Output the [x, y] coordinate of the center of the cell containing the given text.  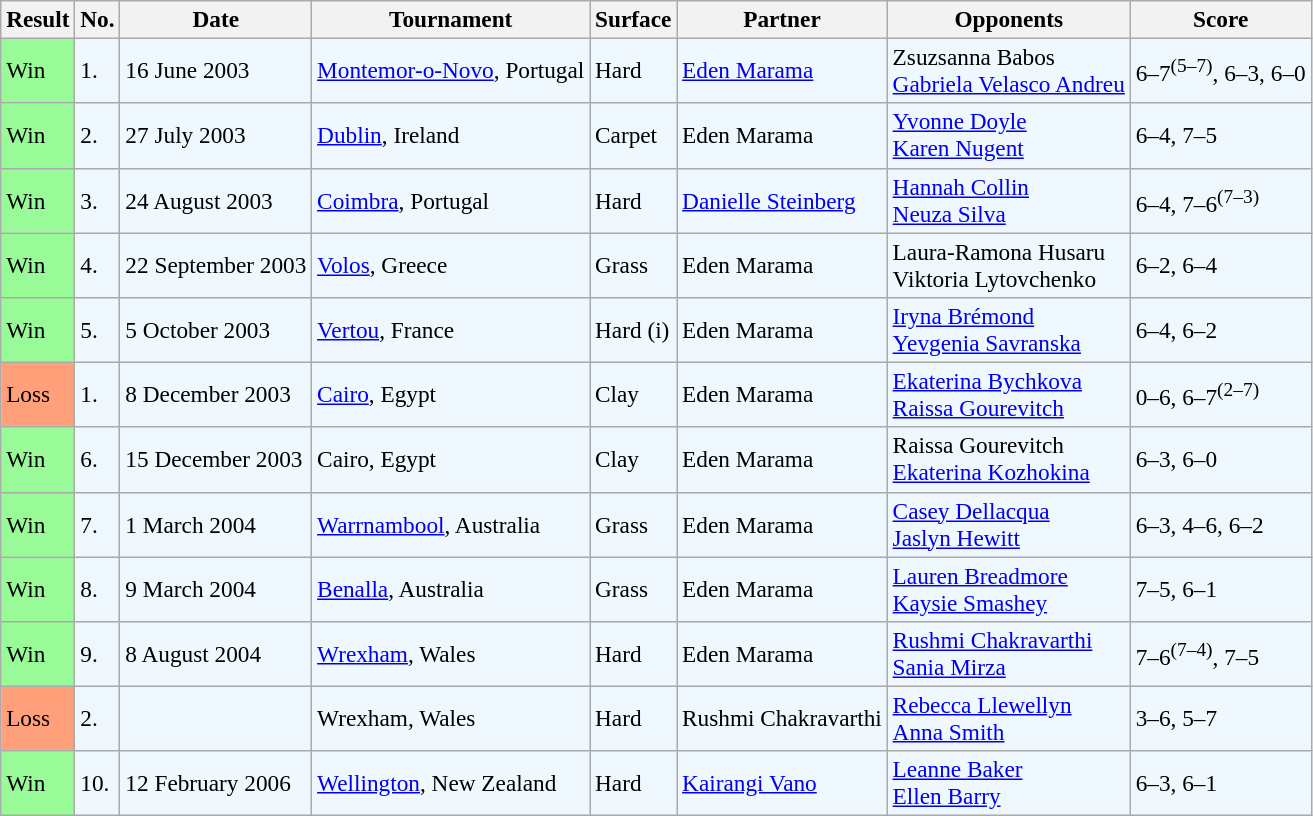
Yvonne Doyle Karen Nugent [1008, 136]
0–6, 6–7(2–7) [1220, 394]
Result [38, 19]
7–5, 6–1 [1220, 588]
Surface [634, 19]
8. [98, 588]
Danielle Steinberg [782, 200]
Zsuzsanna Babos Gabriela Velasco Andreu [1008, 70]
Hard (i) [634, 330]
Benalla, Australia [451, 588]
Tournament [451, 19]
Montemor-o-Novo, Portugal [451, 70]
Carpet [634, 136]
6–7(5–7), 6–3, 6–0 [1220, 70]
27 July 2003 [216, 136]
6–4, 6–2 [1220, 330]
Partner [782, 19]
Rushmi Chakravarthi Sania Mirza [1008, 654]
Rushmi Chakravarthi [782, 718]
Rebecca Llewellyn Anna Smith [1008, 718]
Iryna Brémond Yevgenia Savranska [1008, 330]
Hannah Collin Neuza Silva [1008, 200]
6–3, 4–6, 6–2 [1220, 524]
No. [98, 19]
9. [98, 654]
10. [98, 784]
Leanne Baker Ellen Barry [1008, 784]
Ekaterina Bychkova Raissa Gourevitch [1008, 394]
5 October 2003 [216, 330]
Coimbra, Portugal [451, 200]
Vertou, France [451, 330]
Warrnambool, Australia [451, 524]
Raissa Gourevitch Ekaterina Kozhokina [1008, 460]
8 August 2004 [216, 654]
Kairangi Vano [782, 784]
6. [98, 460]
Score [1220, 19]
9 March 2004 [216, 588]
6–4, 7–6(7–3) [1220, 200]
6–3, 6–1 [1220, 784]
8 December 2003 [216, 394]
7–6(7–4), 7–5 [1220, 654]
6–3, 6–0 [1220, 460]
5. [98, 330]
Casey Dellacqua Jaslyn Hewitt [1008, 524]
1 March 2004 [216, 524]
22 September 2003 [216, 264]
Volos, Greece [451, 264]
12 February 2006 [216, 784]
6–2, 6–4 [1220, 264]
7. [98, 524]
Date [216, 19]
Wellington, New Zealand [451, 784]
Opponents [1008, 19]
Lauren Breadmore Kaysie Smashey [1008, 588]
Dublin, Ireland [451, 136]
6–4, 7–5 [1220, 136]
24 August 2003 [216, 200]
Laura-Ramona Husaru Viktoria Lytovchenko [1008, 264]
4. [98, 264]
3. [98, 200]
16 June 2003 [216, 70]
15 December 2003 [216, 460]
3–6, 5–7 [1220, 718]
